Detect which cell encompasses the target text, then output its (X, Y) center coordinate. 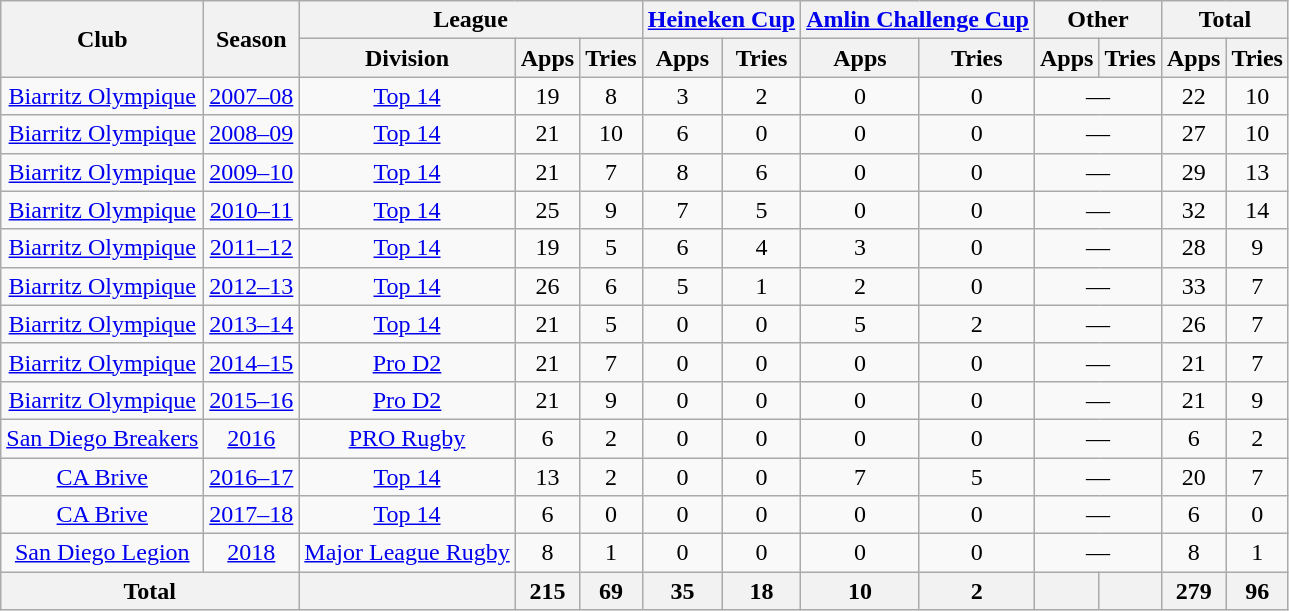
San Diego Legion (102, 553)
2007–08 (252, 96)
279 (1193, 591)
San Diego Breakers (102, 438)
2014–15 (252, 362)
18 (762, 591)
2013–14 (252, 324)
2016–17 (252, 477)
League (470, 20)
Amlin Challenge Cup (918, 20)
22 (1193, 96)
PRO Rugby (407, 438)
14 (1258, 210)
215 (547, 591)
2012–13 (252, 286)
2016 (252, 438)
2017–18 (252, 515)
4 (762, 248)
Other (1098, 20)
Season (252, 39)
2010–11 (252, 210)
Heineken Cup (721, 20)
32 (1193, 210)
35 (682, 591)
28 (1193, 248)
2009–10 (252, 172)
33 (1193, 286)
27 (1193, 134)
69 (612, 591)
25 (547, 210)
2011–12 (252, 248)
2015–16 (252, 400)
2008–09 (252, 134)
29 (1193, 172)
96 (1258, 591)
Club (102, 39)
Division (407, 58)
20 (1193, 477)
2018 (252, 553)
Major League Rugby (407, 553)
